Identify which cell holds the provided text, then report its [X, Y] central coordinate. 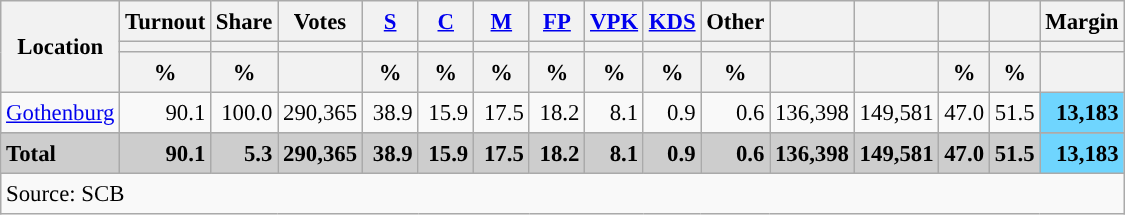
S [390, 22]
VPK [614, 22]
Margin [1082, 22]
M [502, 22]
100.0 [244, 114]
C [446, 22]
Share [244, 22]
5.3 [244, 154]
FP [557, 22]
Source: SCB [562, 194]
Total [60, 154]
KDS [672, 22]
Votes [320, 22]
Turnout [166, 22]
Gothenburg [60, 114]
Other [736, 22]
Location [60, 47]
